Return the [x, y] coordinate for the center point of the cell that contains the specified text.  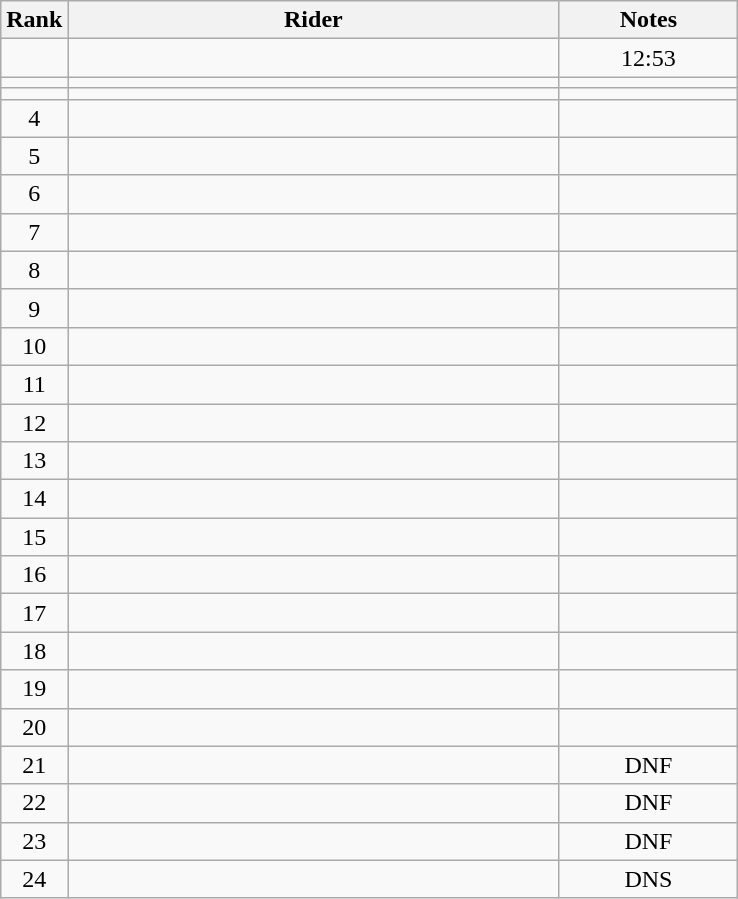
Notes [648, 20]
22 [34, 803]
Rider [314, 20]
19 [34, 689]
18 [34, 651]
4 [34, 118]
14 [34, 499]
16 [34, 575]
12 [34, 423]
23 [34, 841]
15 [34, 537]
20 [34, 727]
7 [34, 232]
10 [34, 346]
21 [34, 765]
8 [34, 270]
12:53 [648, 58]
5 [34, 156]
9 [34, 308]
13 [34, 461]
DNS [648, 879]
11 [34, 384]
6 [34, 194]
Rank [34, 20]
17 [34, 613]
24 [34, 879]
